Return the (X, Y) coordinate for the center point of the cell that contains the specified text.  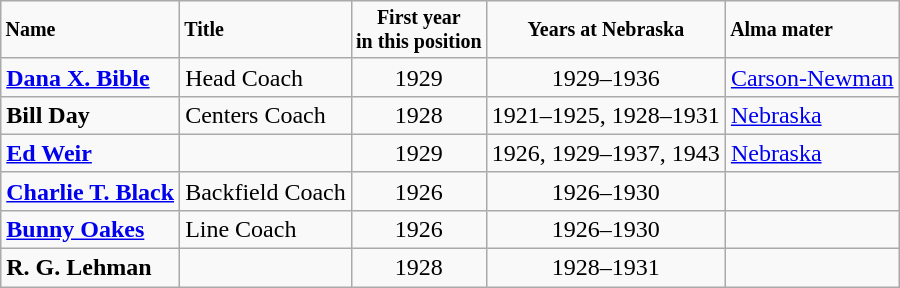
Backfield Coach (266, 191)
Head Coach (266, 77)
Line Coach (266, 229)
R. G. Lehman (90, 268)
1928–1931 (606, 268)
Ed Weir (90, 153)
Title (266, 30)
1926, 1929–1937, 1943 (606, 153)
Name (90, 30)
Years at Nebraska (606, 30)
Bill Day (90, 115)
Centers Coach (266, 115)
Alma mater (812, 30)
Dana X. Bible (90, 77)
Carson-Newman (812, 77)
First yearin this position (418, 30)
1929–1936 (606, 77)
Bunny Oakes (90, 229)
Charlie T. Black (90, 191)
1921–1925, 1928–1931 (606, 115)
